Return (X, Y) of the center of cell containing provided text 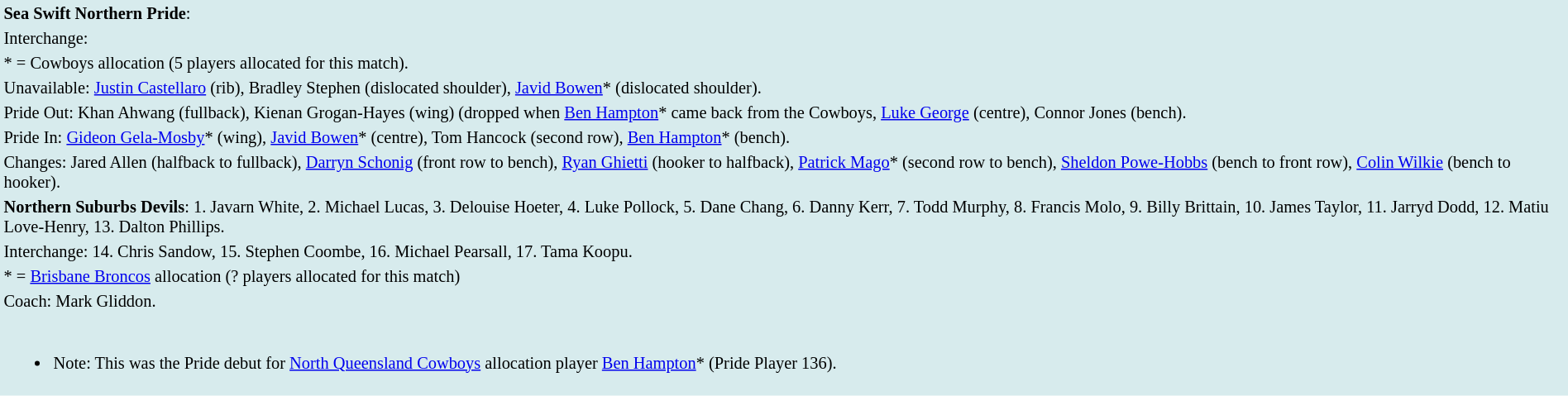
Unavailable: Justin Castellaro (rib), Bradley Stephen (dislocated shoulder), Javid Bowen* (dislocated shoulder). (784, 88)
Interchange: (784, 38)
Pride In: Gideon Gela-Mosby* (wing), Javid Bowen* (centre), Tom Hancock (second row), Ben Hampton* (bench). (784, 137)
Coach: Mark Gliddon. (784, 301)
Sea Swift Northern Pride: (784, 13)
Note: This was the Pride debut for North Queensland Cowboys allocation player Ben Hampton* (Pride Player 136). (784, 353)
* = Brisbane Broncos allocation (? players allocated for this match) (784, 276)
* = Cowboys allocation (5 players allocated for this match). (784, 63)
Interchange: 14. Chris Sandow, 15. Stephen Coombe, 16. Michael Pearsall, 17. Tama Koopu. (784, 251)
